Extract the [x, y] coordinate from the center of the cell holding the provided text.  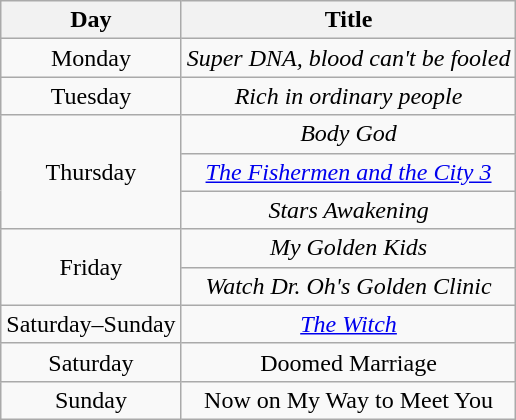
Day [91, 20]
Saturday [91, 362]
Super DNA, blood can't be fooled [348, 58]
The Witch [348, 324]
The Fishermen and the City 3 [348, 172]
Now on My Way to Meet You [348, 400]
Friday [91, 267]
Sunday [91, 400]
Watch Dr. Oh's Golden Clinic [348, 286]
Doomed Marriage [348, 362]
Body God [348, 134]
My Golden Kids [348, 248]
Monday [91, 58]
Saturday–Sunday [91, 324]
Thursday [91, 172]
Rich in ordinary people [348, 96]
Tuesday [91, 96]
Title [348, 20]
Stars Awakening [348, 210]
